For the text-containing cell, return its midpoint in (x, y) coordinate format. 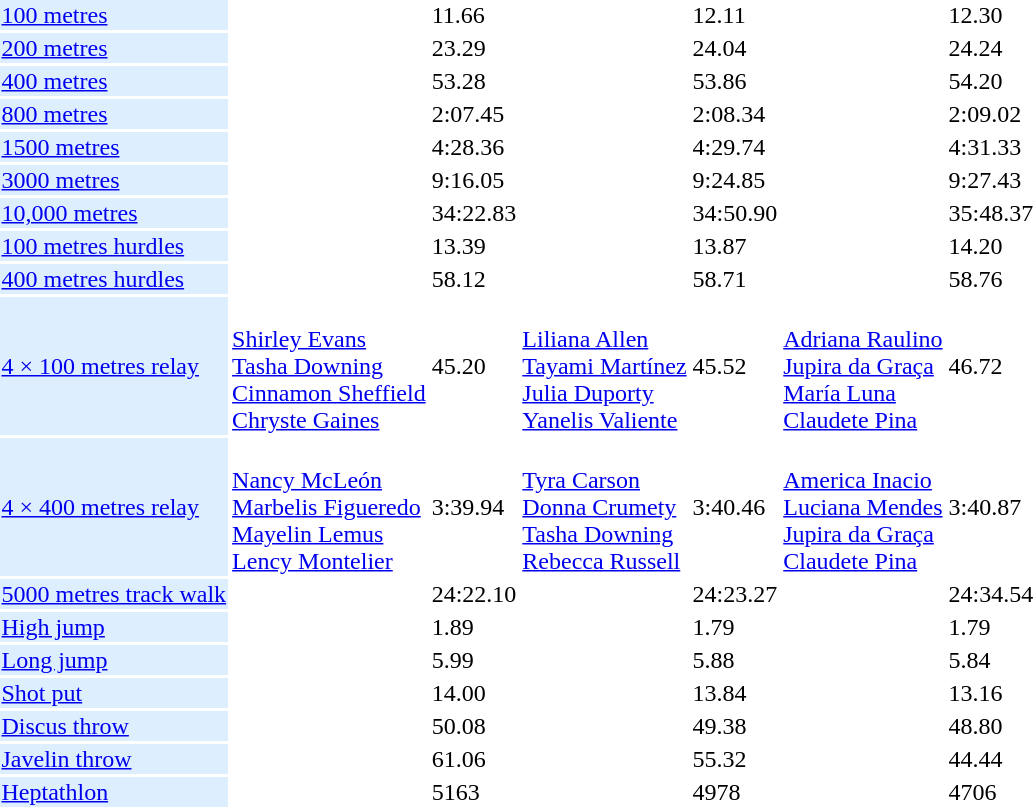
Nancy McLeónMarbelis FigueredoMayelin LemusLency Montelier (330, 507)
1.79 (735, 627)
23.29 (474, 48)
100 metres hurdles (114, 246)
4978 (735, 792)
1500 metres (114, 147)
34:50.90 (735, 213)
Long jump (114, 660)
2:08.34 (735, 114)
10,000 metres (114, 213)
34:22.83 (474, 213)
11.66 (474, 15)
4 × 100 metres relay (114, 366)
55.32 (735, 759)
America InacioLuciana MendesJupira da GraçaClaudete Pina (863, 507)
3:39.94 (474, 507)
53.28 (474, 81)
4:28.36 (474, 147)
50.08 (474, 726)
Heptathlon (114, 792)
2:07.45 (474, 114)
14.00 (474, 693)
200 metres (114, 48)
53.86 (735, 81)
4:29.74 (735, 147)
5000 metres track walk (114, 594)
800 metres (114, 114)
Javelin throw (114, 759)
24:22.10 (474, 594)
61.06 (474, 759)
24:23.27 (735, 594)
Tyra CarsonDonna CrumetyTasha DowningRebecca Russell (604, 507)
58.12 (474, 279)
High jump (114, 627)
9:16.05 (474, 180)
Adriana RaulinoJupira da GraçaMaría LunaClaudete Pina (863, 366)
13.84 (735, 693)
100 metres (114, 15)
12.11 (735, 15)
13.39 (474, 246)
13.87 (735, 246)
400 metres hurdles (114, 279)
3:40.46 (735, 507)
5163 (474, 792)
400 metres (114, 81)
Liliana AllenTayami MartínezJulia DuportyYanelis Valiente (604, 366)
49.38 (735, 726)
45.20 (474, 366)
5.88 (735, 660)
58.71 (735, 279)
24.04 (735, 48)
4 × 400 metres relay (114, 507)
Shot put (114, 693)
1.89 (474, 627)
45.52 (735, 366)
Shirley EvansTasha DowningCinnamon SheffieldChryste Gaines (330, 366)
9:24.85 (735, 180)
Discus throw (114, 726)
5.99 (474, 660)
3000 metres (114, 180)
